Provide the (X, Y) coordinate of the cell's center where the given text is located.  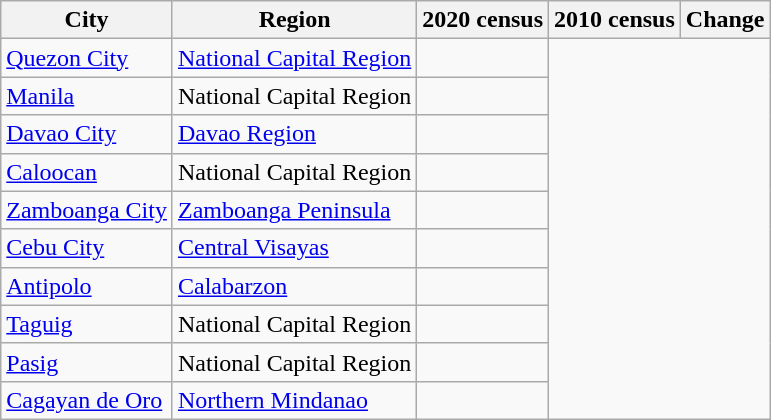
Pasig (87, 362)
Cebu City (87, 248)
Region (294, 20)
Zamboanga City (87, 210)
Cagayan de Oro (87, 400)
Zamboanga Peninsula (294, 210)
Calabarzon (294, 286)
Antipolo (87, 286)
Quezon City (87, 58)
2020 census (483, 20)
Davao City (87, 134)
Taguig (87, 324)
Central Visayas (294, 248)
Change (725, 20)
Caloocan (87, 172)
2010 census (615, 20)
City (87, 20)
Davao Region (294, 134)
Manila (87, 96)
Northern Mindanao (294, 400)
